Output the [X, Y] coordinate of the center of the cell containing the given text.  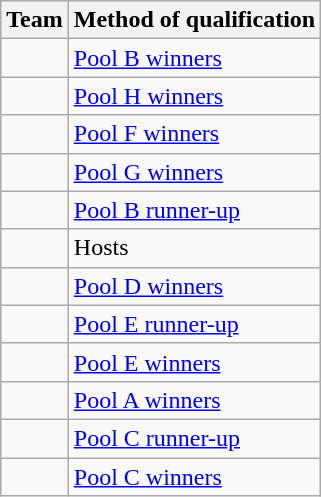
Pool F winners [194, 134]
Pool C runner-up [194, 438]
Method of qualification [194, 20]
Pool B runner-up [194, 210]
Pool E runner-up [194, 324]
Pool D winners [194, 286]
Pool B winners [194, 58]
Pool C winners [194, 477]
Pool E winners [194, 362]
Pool H winners [194, 96]
Pool A winners [194, 400]
Pool G winners [194, 172]
Team [35, 20]
Hosts [194, 248]
